Extract the (x, y) coordinate from the center of the cell holding the provided text.  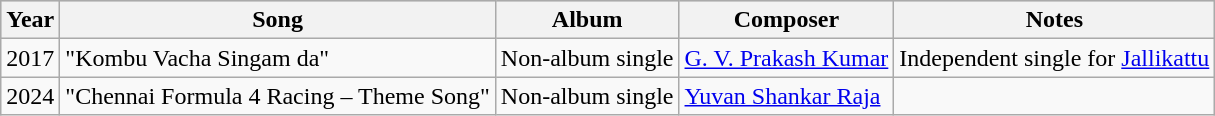
Song (278, 20)
Notes (1054, 20)
2017 (30, 58)
Yuvan Shankar Raja (786, 96)
Album (587, 20)
Independent single for Jallikattu (1054, 58)
"Chennai Formula 4 Racing – Theme Song" (278, 96)
Year (30, 20)
"Kombu Vacha Singam da" (278, 58)
2024 (30, 96)
G. V. Prakash Kumar (786, 58)
Composer (786, 20)
